Detect which cell encompasses the target text, then output its (x, y) center coordinate. 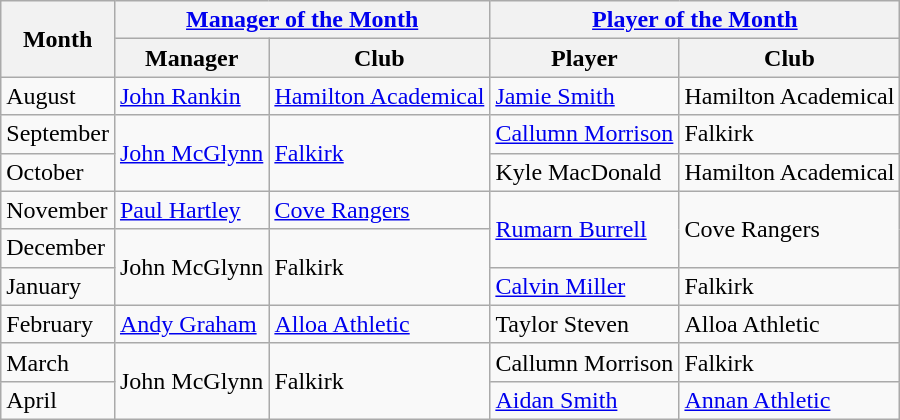
February (58, 324)
January (58, 286)
March (58, 362)
December (58, 248)
Taylor Steven (584, 324)
Kyle MacDonald (584, 172)
Paul Hartley (191, 210)
November (58, 210)
Jamie Smith (584, 96)
Calvin Miller (584, 286)
Manager (191, 58)
Rumarn Burrell (584, 229)
October (58, 172)
Player (584, 58)
April (58, 400)
Aidan Smith (584, 400)
Player of the Month (695, 20)
Month (58, 39)
Manager of the Month (302, 20)
September (58, 134)
John Rankin (191, 96)
August (58, 96)
Andy Graham (191, 324)
Annan Athletic (790, 400)
